Scan for the cell matching the given text and deliver its (x, y) coordinate at center. 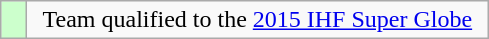
Team qualified to the 2015 IHF Super Globe (258, 20)
